Search for the cell housing the specified text and yield its [x, y] center coordinate. 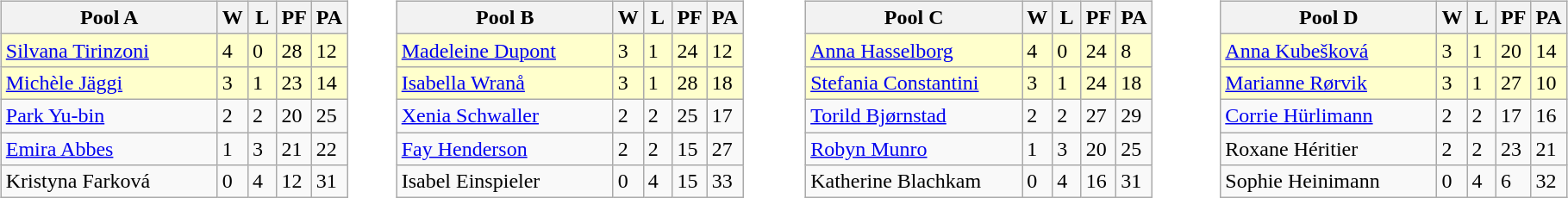
Sophie Heinimann [1329, 182]
Anna Kubešková [1329, 50]
Anna Hasselborg [914, 50]
Fay Henderson [505, 149]
Park Yu-bin [109, 115]
Isabel Einspieler [505, 182]
Isabella Wranå [505, 83]
Katherine Blachkam [914, 182]
Pool A [109, 17]
Xenia Schwaller [505, 115]
Roxane Héritier [1329, 149]
Pool D [1329, 17]
Michèle Jäggi [109, 83]
29 [1134, 115]
Corrie Hürlimann [1329, 115]
8 [1134, 50]
Stefania Constantini [914, 83]
Silvana Tirinzoni [109, 50]
Pool C [914, 17]
Torild Bjørnstad [914, 115]
Emira Abbes [109, 149]
Marianne Rørvik [1329, 83]
Madeleine Dupont [505, 50]
Kristyna Farková [109, 182]
32 [1548, 182]
6 [1513, 182]
22 [329, 149]
10 [1548, 83]
Pool B [505, 17]
33 [724, 182]
Robyn Munro [914, 149]
